Scan for the cell matching the given text and deliver its [X, Y] coordinate at center. 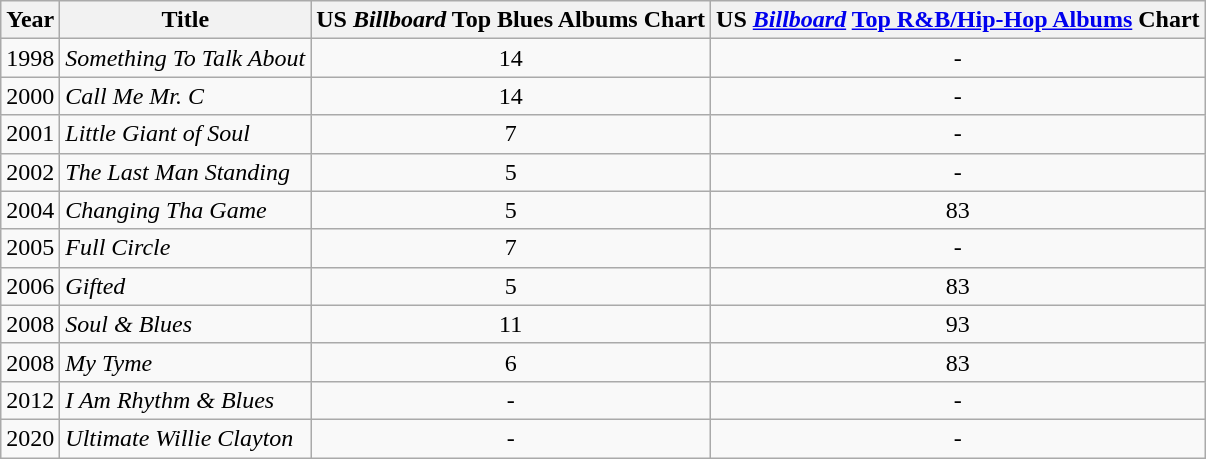
Ultimate Willie Clayton [186, 438]
Little Giant of Soul [186, 134]
My Tyme [186, 362]
Year [30, 20]
93 [958, 324]
US Billboard Top Blues Albums Chart [511, 20]
Something To Talk About [186, 58]
11 [511, 324]
Soul & Blues [186, 324]
1998 [30, 58]
2005 [30, 248]
Full Circle [186, 248]
2006 [30, 286]
2001 [30, 134]
Gifted [186, 286]
2004 [30, 210]
2000 [30, 96]
Title [186, 20]
6 [511, 362]
Call Me Mr. C [186, 96]
2002 [30, 172]
2020 [30, 438]
US Billboard Top R&B/Hip-Hop Albums Chart [958, 20]
2012 [30, 400]
Changing Tha Game [186, 210]
I Am Rhythm & Blues [186, 400]
The Last Man Standing [186, 172]
